Scan for the cell matching the given text and deliver its (X, Y) coordinate at center. 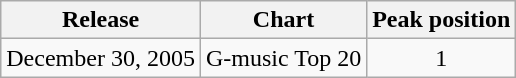
December 30, 2005 (101, 58)
1 (442, 58)
Chart (283, 20)
Peak position (442, 20)
G-music Top 20 (283, 58)
Release (101, 20)
